For the text-containing cell, return its midpoint in (X, Y) coordinate format. 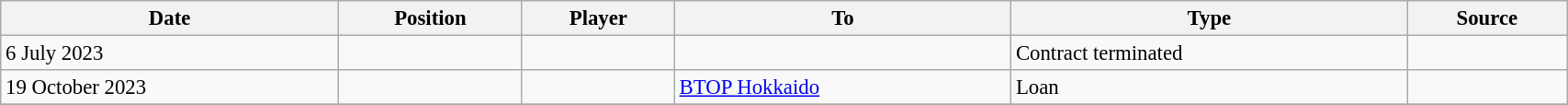
Position (430, 18)
Source (1487, 18)
BTOP Hokkaido (842, 87)
19 October 2023 (170, 87)
Type (1210, 18)
To (842, 18)
Player (598, 18)
6 July 2023 (170, 53)
Contract terminated (1210, 53)
Loan (1210, 87)
Date (170, 18)
